Search for the cell housing the specified text and yield its [X, Y] center coordinate. 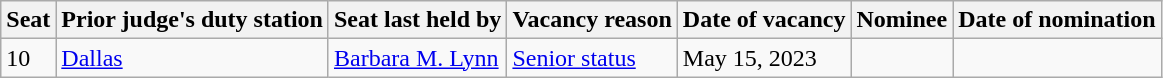
Prior judge's duty station [192, 20]
Barbara M. Lynn [417, 58]
10 [28, 58]
Seat [28, 20]
Vacancy reason [592, 20]
Dallas [192, 58]
Senior status [592, 58]
Date of vacancy [764, 20]
Seat last held by [417, 20]
May 15, 2023 [764, 58]
Nominee [902, 20]
Date of nomination [1057, 20]
